Pinpoint the cell where the given text exists, returning its (X, Y) midpoint coordinate. 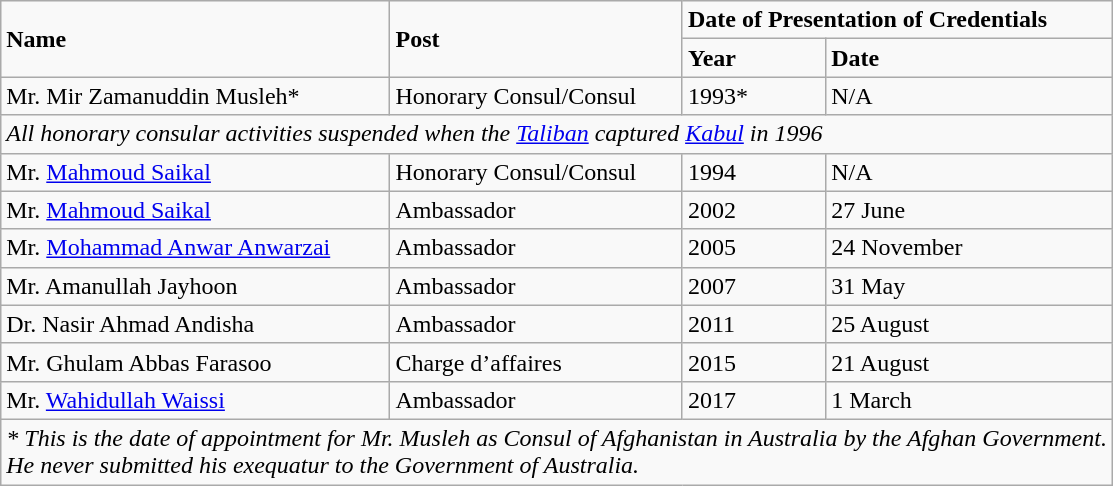
31 May (970, 286)
2007 (754, 286)
Name (196, 39)
27 June (970, 210)
Mr. Mohammad Anwar Anwarzai (196, 248)
Charge d’affaires (536, 362)
Dr. Nasir Ahmad Andisha (196, 324)
Date of Presentation of Credentials (897, 20)
Mr. Mir Zamanuddin Musleh* (196, 96)
24 November (970, 248)
2017 (754, 400)
2011 (754, 324)
21 August (970, 362)
2005 (754, 248)
1 March (970, 400)
1994 (754, 172)
25 August (970, 324)
All honorary consular activities suspended when the Taliban captured Kabul in 1996 (557, 134)
Mr. Amanullah Jayhoon (196, 286)
Year (754, 58)
2002 (754, 210)
Post (536, 39)
Date (970, 58)
2015 (754, 362)
Mr. Ghulam Abbas Farasoo (196, 362)
1993* (754, 96)
Mr. Wahidullah Waissi (196, 400)
